Locate the cell with the specified text and output its [X, Y] center coordinate. 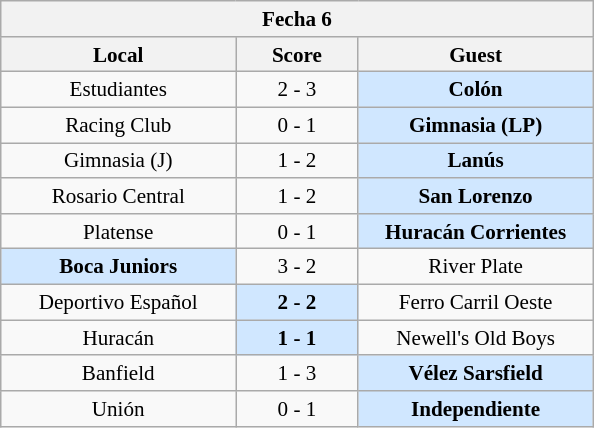
Estudiantes [118, 90]
Colón [476, 90]
2 - 2 [297, 302]
1 - 1 [297, 338]
Platense [118, 230]
Rosario Central [118, 196]
2 - 3 [297, 90]
River Plate [476, 266]
Banfield [118, 372]
Local [118, 54]
Newell's Old Boys [476, 338]
Ferro Carril Oeste [476, 302]
Racing Club [118, 124]
Score [297, 54]
Independiente [476, 408]
Deportivo Español [118, 302]
Unión [118, 408]
San Lorenzo [476, 196]
1 - 3 [297, 372]
Gimnasia (LP) [476, 124]
Vélez Sarsfield [476, 372]
Guest [476, 54]
3 - 2 [297, 266]
Huracán Corrientes [476, 230]
Lanús [476, 160]
Huracán [118, 338]
Boca Juniors [118, 266]
Gimnasia (J) [118, 160]
Fecha 6 [297, 18]
